Search for the cell housing the specified text and yield its [X, Y] center coordinate. 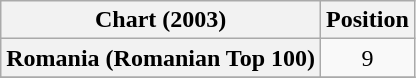
Chart (2003) [161, 20]
Romania (Romanian Top 100) [161, 58]
Position [368, 20]
9 [368, 58]
